For the text-containing cell, return its midpoint in [X, Y] coordinate format. 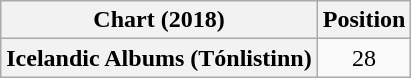
Chart (2018) [159, 20]
Icelandic Albums (Tónlistinn) [159, 58]
Position [364, 20]
28 [364, 58]
